Determine the [x, y] coordinate at the center of the cell enclosing the given text.  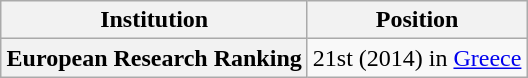
European Research Ranking [154, 58]
21st (2014) in Greece [417, 58]
Institution [154, 20]
Position [417, 20]
